Search for the cell housing the specified text and yield its [x, y] center coordinate. 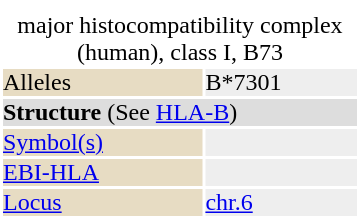
chr.6 [281, 202]
Structure (See HLA-B) [180, 112]
EBI-HLA [102, 172]
Alleles [102, 82]
major histocompatibility complex (human), class I, B73 [180, 39]
B*7301 [281, 82]
Symbol(s) [102, 142]
Locus [102, 202]
